For the text-containing cell, return its midpoint in [x, y] coordinate format. 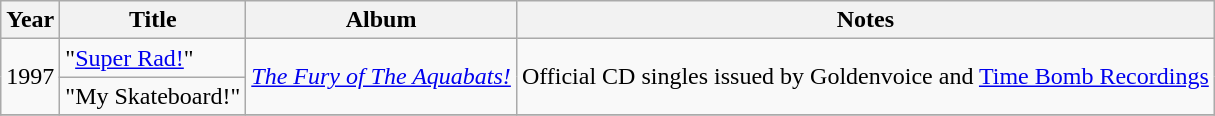
1997 [30, 77]
The Fury of The Aquabats! [382, 77]
Title [153, 20]
"Super Rad!" [153, 58]
Official CD singles issued by Goldenvoice and Time Bomb Recordings [865, 77]
Year [30, 20]
"My Skateboard!" [153, 96]
Notes [865, 20]
Album [382, 20]
